Search for the cell housing the specified text and yield its [X, Y] center coordinate. 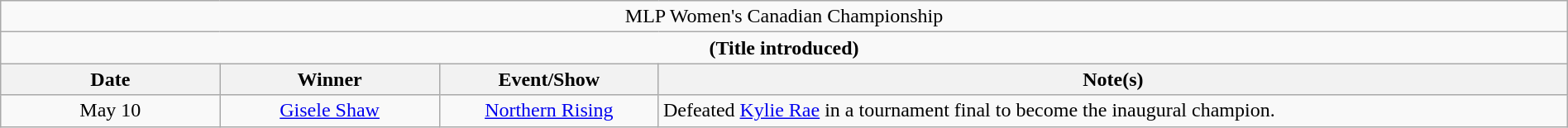
Note(s) [1113, 79]
Gisele Shaw [329, 111]
Winner [329, 79]
Event/Show [549, 79]
MLP Women's Canadian Championship [784, 17]
Date [111, 79]
(Title introduced) [784, 48]
Northern Rising [549, 111]
May 10 [111, 111]
Defeated Kylie Rae in a tournament final to become the inaugural champion. [1113, 111]
